Determine the (X, Y) coordinate at the center of the cell enclosing the given text.  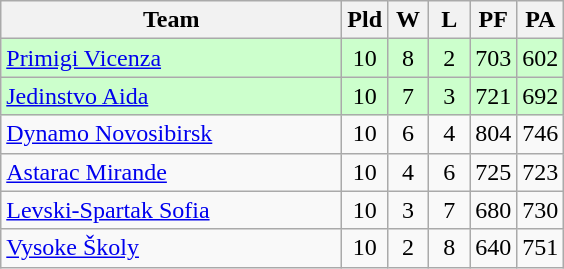
703 (494, 58)
Levski-Spartak Sofia (172, 210)
723 (540, 172)
725 (494, 172)
PA (540, 20)
Dynamo Novosibirsk (172, 134)
Vysoke Školy (172, 248)
746 (540, 134)
Team (172, 20)
692 (540, 96)
Astarac Mirande (172, 172)
PF (494, 20)
721 (494, 96)
Jedinstvo Aida (172, 96)
640 (494, 248)
804 (494, 134)
751 (540, 248)
730 (540, 210)
L (450, 20)
602 (540, 58)
Primigi Vicenza (172, 58)
Pld (365, 20)
680 (494, 210)
W (408, 20)
